Scan for the cell matching the given text and deliver its (x, y) coordinate at center. 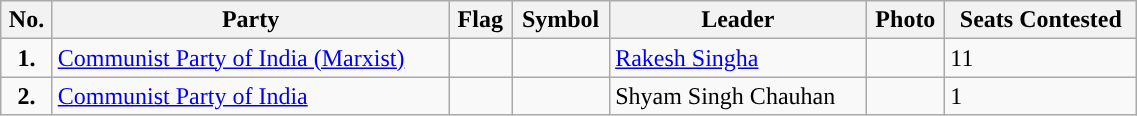
Flag (480, 20)
Party (250, 20)
1 (1041, 96)
Seats Contested (1041, 20)
Communist Party of India (Marxist) (250, 58)
11 (1041, 58)
2. (26, 96)
Leader (738, 20)
Rakesh Singha (738, 58)
1. (26, 58)
No. (26, 20)
Symbol (561, 20)
Shyam Singh Chauhan (738, 96)
Communist Party of India (250, 96)
Photo (906, 20)
